Return the [x, y] coordinate for the center point of the cell that contains the specified text.  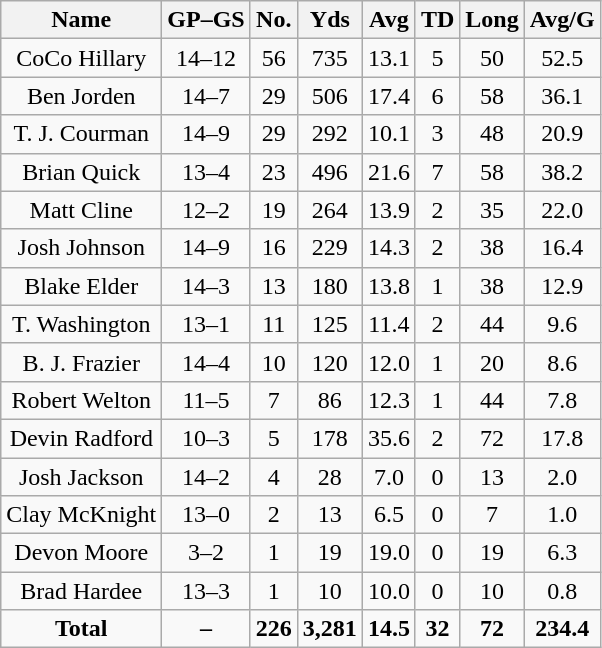
11.4 [388, 324]
16.4 [562, 248]
125 [330, 324]
13.1 [388, 58]
T. Washington [82, 324]
12.0 [388, 362]
14.5 [388, 629]
Josh Jackson [82, 477]
120 [330, 362]
T. J. Courman [82, 134]
28 [330, 477]
9.6 [562, 324]
Josh Johnson [82, 248]
180 [330, 286]
14–2 [206, 477]
14–12 [206, 58]
12–2 [206, 210]
506 [330, 96]
Robert Welton [82, 400]
19.0 [388, 553]
48 [492, 134]
13–0 [206, 515]
229 [330, 248]
52.5 [562, 58]
TD [437, 20]
13–1 [206, 324]
14.3 [388, 248]
11 [274, 324]
6.5 [388, 515]
35 [492, 210]
20.9 [562, 134]
Avg/G [562, 20]
Ben Jorden [82, 96]
20 [492, 362]
86 [330, 400]
Brad Hardee [82, 591]
1.0 [562, 515]
13–4 [206, 172]
23 [274, 172]
No. [274, 20]
56 [274, 58]
Name [82, 20]
7.0 [388, 477]
GP–GS [206, 20]
14–7 [206, 96]
17.4 [388, 96]
Brian Quick [82, 172]
735 [330, 58]
38.2 [562, 172]
8.6 [562, 362]
Matt Cline [82, 210]
264 [330, 210]
13.8 [388, 286]
22.0 [562, 210]
35.6 [388, 438]
Blake Elder [82, 286]
12.3 [388, 400]
12.9 [562, 286]
10–3 [206, 438]
CoCo Hillary [82, 58]
178 [330, 438]
6.3 [562, 553]
3,281 [330, 629]
3 [437, 134]
Total [82, 629]
Long [492, 20]
Avg [388, 20]
Clay McKnight [82, 515]
10.0 [388, 591]
50 [492, 58]
2.0 [562, 477]
14–3 [206, 286]
17.8 [562, 438]
234.4 [562, 629]
6 [437, 96]
16 [274, 248]
Yds [330, 20]
3–2 [206, 553]
226 [274, 629]
4 [274, 477]
11–5 [206, 400]
7.8 [562, 400]
14–4 [206, 362]
B. J. Frazier [82, 362]
13.9 [388, 210]
36.1 [562, 96]
Devon Moore [82, 553]
32 [437, 629]
496 [330, 172]
0.8 [562, 591]
– [206, 629]
21.6 [388, 172]
292 [330, 134]
13–3 [206, 591]
10.1 [388, 134]
Devin Radford [82, 438]
